Extract the (x, y) coordinate from the center of the cell holding the provided text.  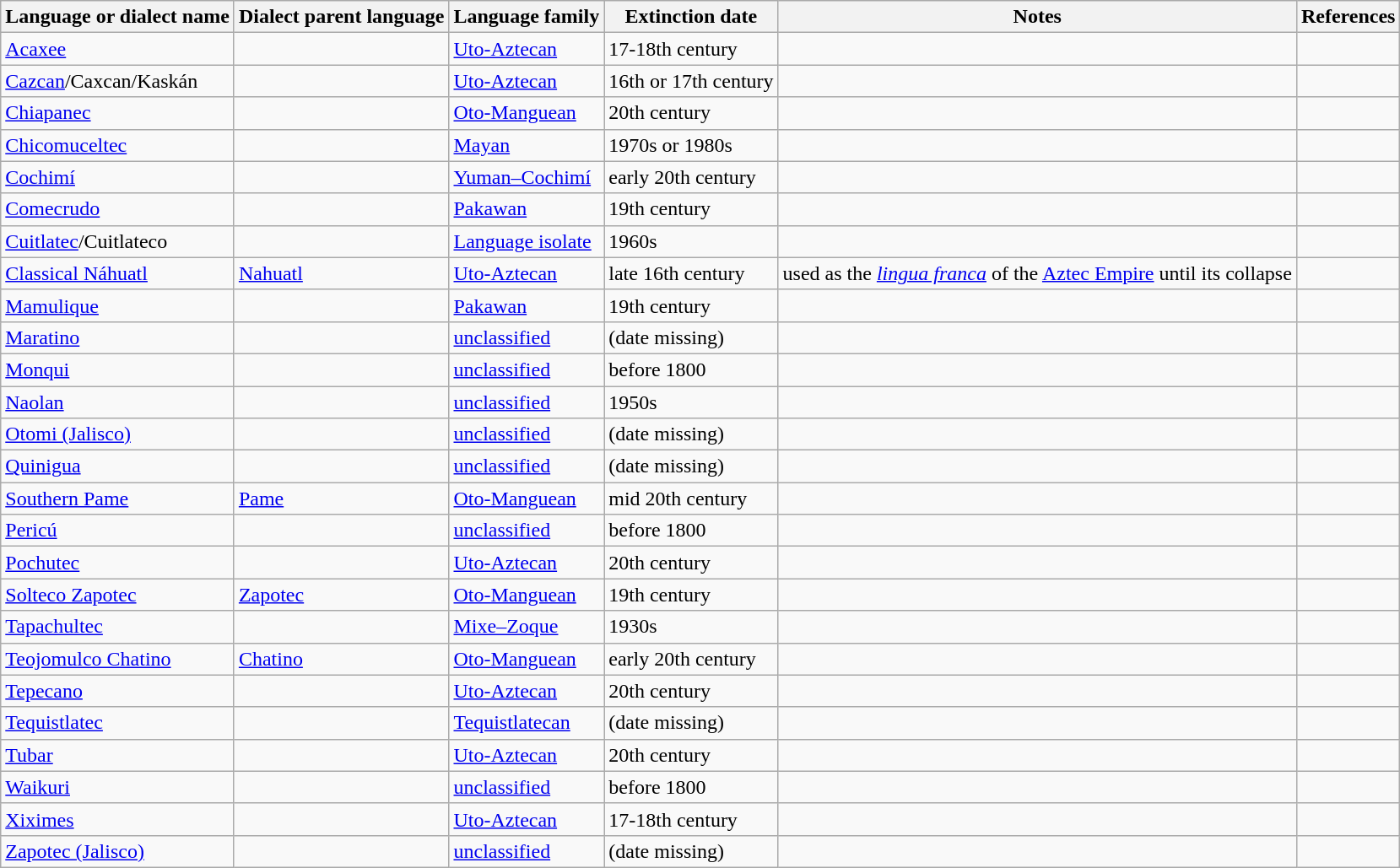
Chatino (341, 659)
Language isolate (527, 241)
Tepecano (118, 691)
16th or 17th century (691, 81)
Naolan (118, 402)
Chicomuceltec (118, 145)
Classical Náhuatl (118, 273)
Pochutec (118, 563)
1960s (691, 241)
References (1349, 17)
Solteco Zapotec (118, 595)
1930s (691, 627)
Mamulique (118, 305)
Tequistlatecan (527, 723)
Tequistlatec (118, 723)
mid 20th century (691, 499)
Maratino (118, 337)
Xiximes (118, 819)
Pame (341, 499)
Teojomulco Chatino (118, 659)
Dialect parent language (341, 17)
Yuman–Cochimí (527, 177)
Zapotec (341, 595)
1950s (691, 402)
late 16th century (691, 273)
Otomi (Jalisco) (118, 434)
Language or dialect name (118, 17)
Cuitlatec/Cuitlateco (118, 241)
Cazcan/Caxcan/Kaskán (118, 81)
Quinigua (118, 466)
Extinction date (691, 17)
Tapachultec (118, 627)
1970s or 1980s (691, 145)
Cochimí (118, 177)
Tubar (118, 755)
Zapotec (Jalisco) (118, 851)
Monqui (118, 369)
Notes (1037, 17)
Mayan (527, 145)
Comecrudo (118, 209)
Southern Pame (118, 499)
Nahuatl (341, 273)
Pericú (118, 531)
Mixe–Zoque (527, 627)
Waikuri (118, 787)
Acaxee (118, 49)
Language family (527, 17)
Chiapanec (118, 113)
used as the lingua franca of the Aztec Empire until its collapse (1037, 273)
